Determine the [x, y] coordinate at the center of the cell enclosing the given text.  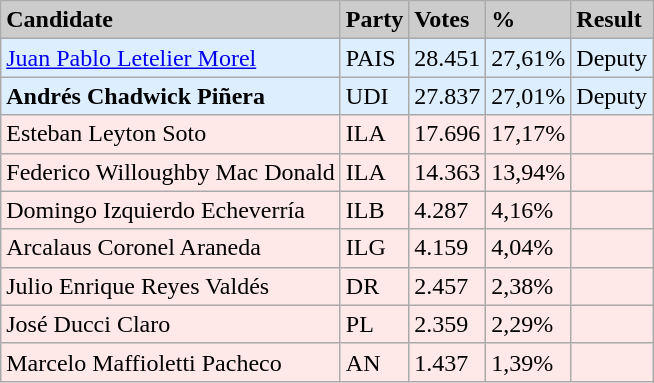
13,94% [528, 172]
28.451 [448, 58]
Federico Willoughby Mac Donald [171, 172]
4.287 [448, 210]
27.837 [448, 96]
AN [374, 362]
2,38% [528, 286]
DR [374, 286]
14.363 [448, 172]
ILG [374, 248]
UDI [374, 96]
2,29% [528, 324]
2.457 [448, 286]
1.437 [448, 362]
Result [612, 20]
1,39% [528, 362]
27,61% [528, 58]
Domingo Izquierdo Echeverría [171, 210]
José Ducci Claro [171, 324]
Marcelo Maffioletti Pacheco [171, 362]
Votes [448, 20]
Party [374, 20]
PL [374, 324]
Candidate [171, 20]
4.159 [448, 248]
Juan Pablo Letelier Morel [171, 58]
17,17% [528, 134]
Esteban Leyton Soto [171, 134]
4,04% [528, 248]
27,01% [528, 96]
4,16% [528, 210]
Arcalaus Coronel Araneda [171, 248]
Andrés Chadwick Piñera [171, 96]
Julio Enrique Reyes Valdés [171, 286]
PAIS [374, 58]
17.696 [448, 134]
2.359 [448, 324]
ILB [374, 210]
% [528, 20]
